Return the (X, Y) coordinate for the center point of the cell that contains the specified text.  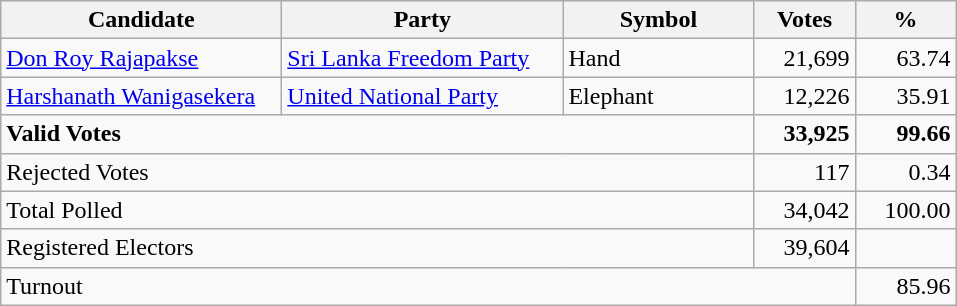
Valid Votes (378, 134)
% (906, 20)
Harshanath Wanigasekera (142, 96)
Hand (658, 58)
Don Roy Rajapakse (142, 58)
Elephant (658, 96)
33,925 (804, 134)
United National Party (422, 96)
Party (422, 20)
21,699 (804, 58)
85.96 (906, 286)
Turnout (428, 286)
Candidate (142, 20)
Symbol (658, 20)
99.66 (906, 134)
Total Polled (378, 210)
39,604 (804, 248)
Votes (804, 20)
100.00 (906, 210)
34,042 (804, 210)
Rejected Votes (378, 172)
12,226 (804, 96)
Registered Electors (378, 248)
35.91 (906, 96)
117 (804, 172)
63.74 (906, 58)
Sri Lanka Freedom Party (422, 58)
0.34 (906, 172)
